For the text-containing cell, return its midpoint in [x, y] coordinate format. 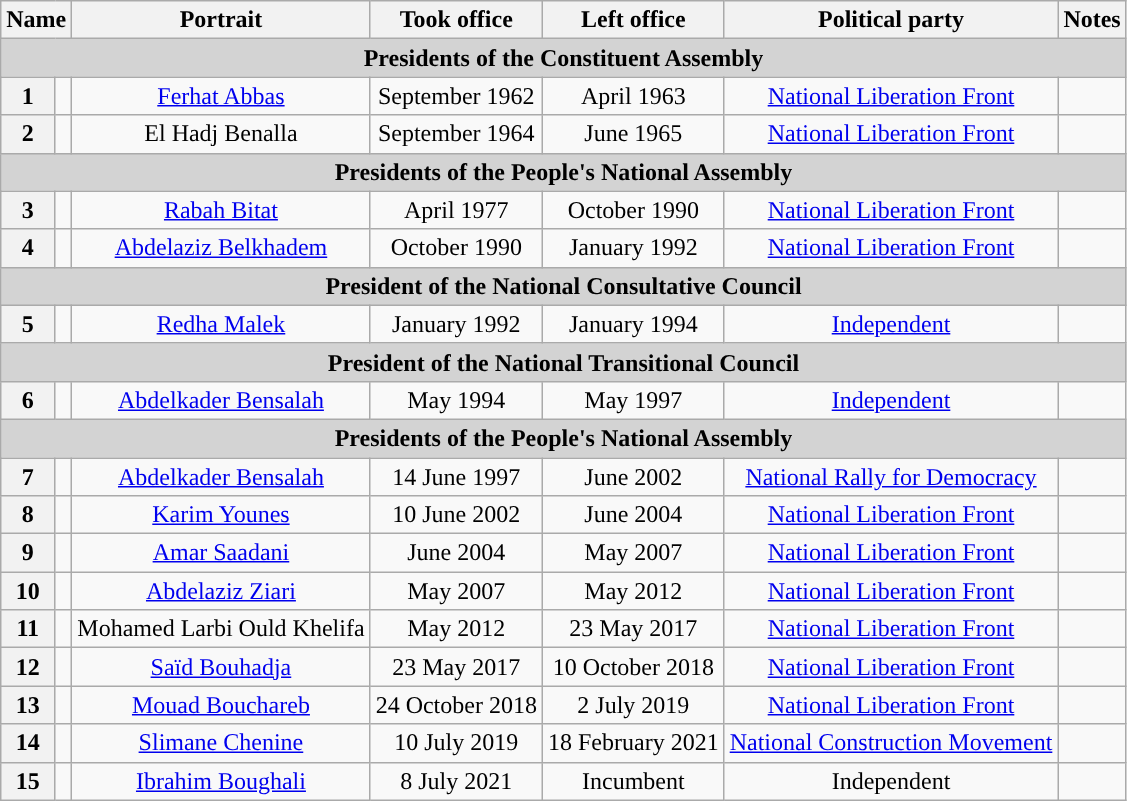
14 June 1997 [456, 477]
January 1994 [633, 324]
Amar Saadani [221, 553]
June 2002 [633, 477]
10 [28, 591]
Rabah Bitat [221, 210]
Slimane Chenine [221, 743]
5 [28, 324]
President of the National Transitional Council [564, 362]
May 1997 [633, 400]
Portrait [221, 20]
9 [28, 553]
National Rally for Democracy [891, 477]
8 [28, 515]
June 1965 [633, 134]
September 1964 [456, 134]
2 July 2019 [633, 705]
8 July 2021 [456, 781]
Left office [633, 20]
Ferhat Abbas [221, 96]
President of the National Consultative Council [564, 286]
10 July 2019 [456, 743]
13 [28, 705]
18 February 2021 [633, 743]
September 1962 [456, 96]
1 [28, 96]
Presidents of the Constituent Assembly [564, 58]
El Hadj Benalla [221, 134]
Mouad Bouchareb [221, 705]
Karim Younes [221, 515]
Ibrahim Boughali [221, 781]
Took office [456, 20]
Incumbent [633, 781]
Political party [891, 20]
Mohamed Larbi Ould Khelifa [221, 629]
6 [28, 400]
Redha Malek [221, 324]
April 1963 [633, 96]
10 October 2018 [633, 667]
11 [28, 629]
National Construction Movement [891, 743]
14 [28, 743]
April 1977 [456, 210]
7 [28, 477]
3 [28, 210]
Notes [1092, 20]
2 [28, 134]
Name [36, 20]
24 October 2018 [456, 705]
12 [28, 667]
May 1994 [456, 400]
Abdelaziz Belkhadem [221, 248]
Abdelaziz Ziari [221, 591]
15 [28, 781]
4 [28, 248]
10 June 2002 [456, 515]
Saïd Bouhadja [221, 667]
